Return [x, y] of the center of cell containing provided text 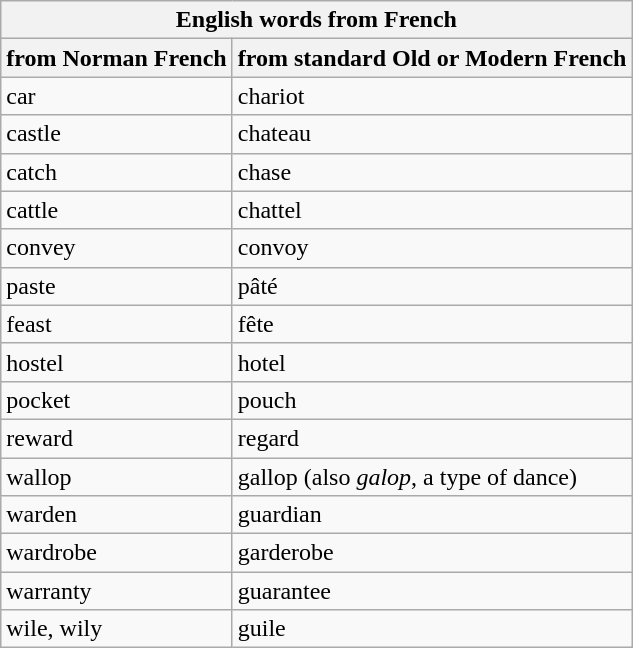
car [116, 96]
from standard Old or Modern French [432, 58]
garderobe [432, 553]
guardian [432, 515]
cattle [116, 210]
wardrobe [116, 553]
wallop [116, 477]
wile, wily [116, 629]
chase [432, 172]
pâté [432, 286]
from Norman French [116, 58]
guarantee [432, 591]
feast [116, 324]
hostel [116, 362]
chattel [432, 210]
fête [432, 324]
regard [432, 438]
chariot [432, 96]
hotel [432, 362]
warranty [116, 591]
pocket [116, 400]
catch [116, 172]
warden [116, 515]
convoy [432, 248]
chateau [432, 134]
guile [432, 629]
castle [116, 134]
gallop (also galop, a type of dance) [432, 477]
pouch [432, 400]
paste [116, 286]
English words from French [316, 20]
reward [116, 438]
convey [116, 248]
